Extract the [X, Y] coordinate from the center of the cell holding the provided text.  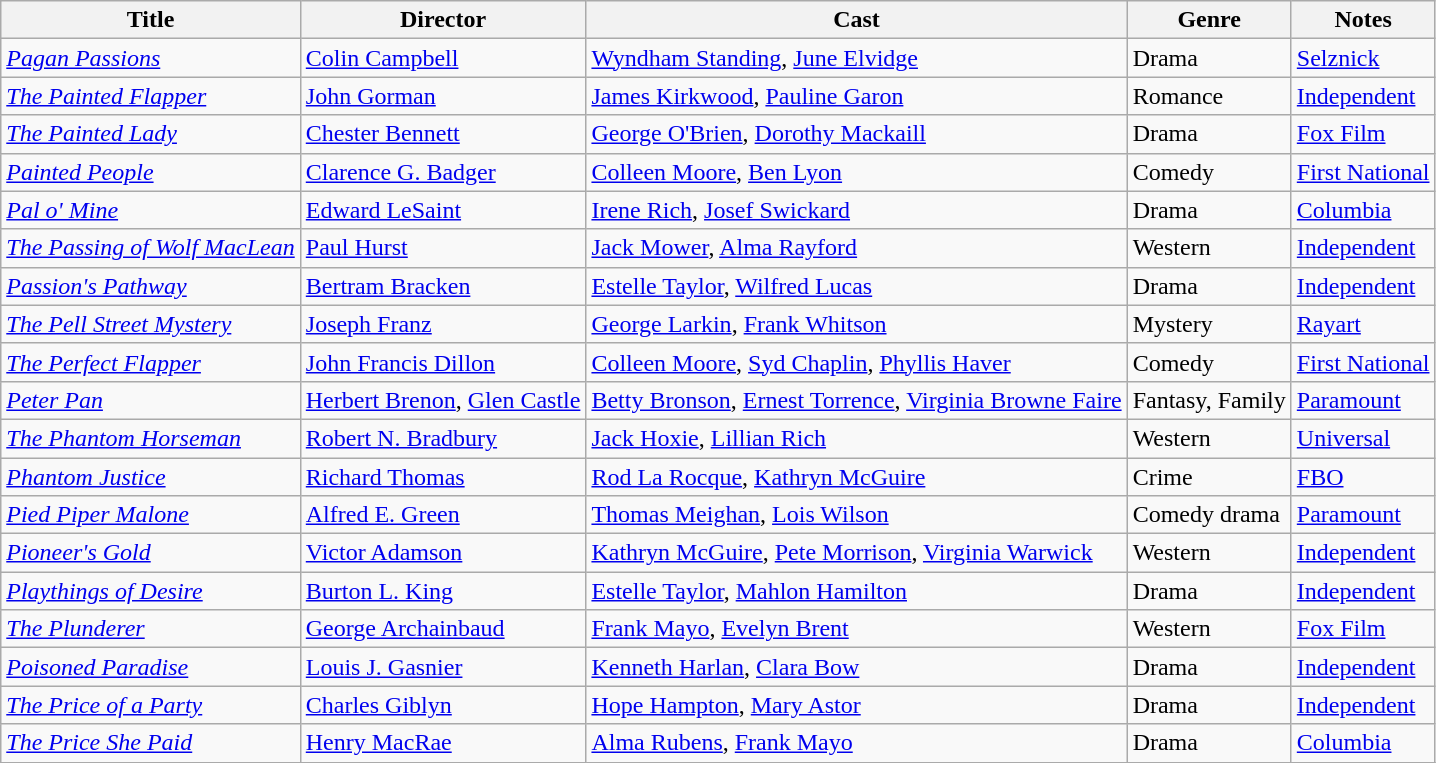
Betty Bronson, Ernest Torrence, Virginia Browne Faire [856, 400]
Alma Rubens, Frank Mayo [856, 743]
James Kirkwood, Pauline Garon [856, 96]
The Painted Lady [151, 134]
Estelle Taylor, Mahlon Hamilton [856, 591]
Pioneer's Gold [151, 553]
Notes [1363, 20]
Charles Giblyn [443, 705]
Selznick [1363, 58]
Playthings of Desire [151, 591]
Mystery [1209, 324]
Romance [1209, 96]
Jack Hoxie, Lillian Rich [856, 438]
The Price She Paid [151, 743]
Edward LeSaint [443, 210]
The Passing of Wolf MacLean [151, 248]
Poisoned Paradise [151, 667]
Colleen Moore, Ben Lyon [856, 172]
Director [443, 20]
George O'Brien, Dorothy Mackaill [856, 134]
Universal [1363, 438]
Rayart [1363, 324]
The Pell Street Mystery [151, 324]
Henry MacRae [443, 743]
Robert N. Bradbury [443, 438]
George Archainbaud [443, 629]
Irene Rich, Josef Swickard [856, 210]
Herbert Brenon, Glen Castle [443, 400]
Colleen Moore, Syd Chaplin, Phyllis Haver [856, 362]
The Price of a Party [151, 705]
Paul Hurst [443, 248]
Alfred E. Green [443, 515]
Comedy drama [1209, 515]
Frank Mayo, Evelyn Brent [856, 629]
John Francis Dillon [443, 362]
John Gorman [443, 96]
Estelle Taylor, Wilfred Lucas [856, 286]
The Phantom Horseman [151, 438]
Phantom Justice [151, 477]
Fantasy, Family [1209, 400]
Pied Piper Malone [151, 515]
The Plunderer [151, 629]
The Perfect Flapper [151, 362]
George Larkin, Frank Whitson [856, 324]
Title [151, 20]
Pagan Passions [151, 58]
Pal o' Mine [151, 210]
Kenneth Harlan, Clara Bow [856, 667]
Chester Bennett [443, 134]
FBO [1363, 477]
Rod La Rocque, Kathryn McGuire [856, 477]
Clarence G. Badger [443, 172]
Cast [856, 20]
Bertram Bracken [443, 286]
Joseph Franz [443, 324]
Burton L. King [443, 591]
The Painted Flapper [151, 96]
Victor Adamson [443, 553]
Painted People [151, 172]
Louis J. Gasnier [443, 667]
Passion's Pathway [151, 286]
Crime [1209, 477]
Peter Pan [151, 400]
Genre [1209, 20]
Thomas Meighan, Lois Wilson [856, 515]
Richard Thomas [443, 477]
Kathryn McGuire, Pete Morrison, Virginia Warwick [856, 553]
Wyndham Standing, June Elvidge [856, 58]
Jack Mower, Alma Rayford [856, 248]
Hope Hampton, Mary Astor [856, 705]
Colin Campbell [443, 58]
